Search for the cell housing the specified text and yield its (X, Y) center coordinate. 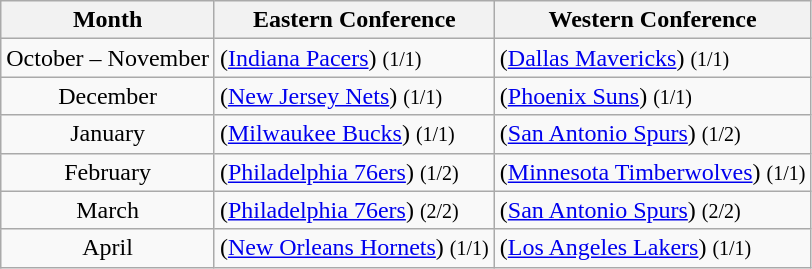
Month (108, 20)
December (108, 96)
March (108, 210)
(Phoenix Suns) (1/1) (652, 96)
January (108, 134)
February (108, 172)
(Philadelphia 76ers) (2/2) (354, 210)
Western Conference (652, 20)
Eastern Conference (354, 20)
(San Antonio Spurs) (2/2) (652, 210)
(Dallas Mavericks) (1/1) (652, 58)
(Philadelphia 76ers) (1/2) (354, 172)
(Indiana Pacers) (1/1) (354, 58)
(Los Angeles Lakers) (1/1) (652, 248)
(New Jersey Nets) (1/1) (354, 96)
April (108, 248)
(New Orleans Hornets) (1/1) (354, 248)
(Milwaukee Bucks) (1/1) (354, 134)
(San Antonio Spurs) (1/2) (652, 134)
(Minnesota Timberwolves) (1/1) (652, 172)
October – November (108, 58)
